Return [x, y] of the center of cell containing provided text 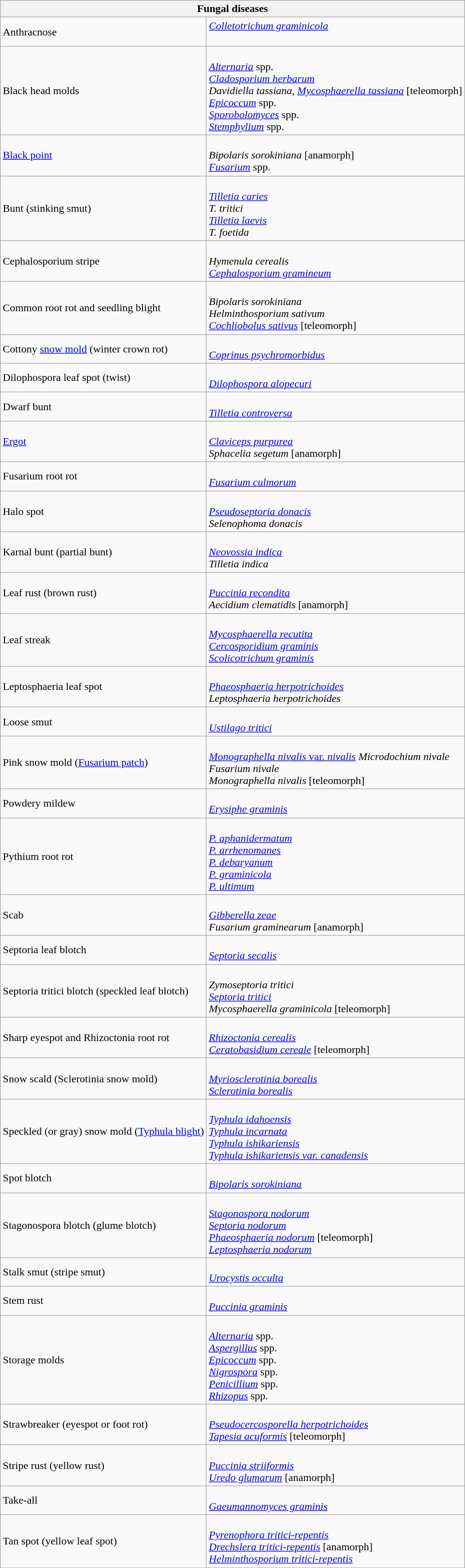
Puccinia striiformis Uredo glumarum [anamorph] [336, 1465]
Stripe rust (yellow rust) [103, 1465]
Typhula idahoensis Typhula incarnata Typhula ishikariensis Typhula ishikariensis var. canadensis [336, 1131]
Black point [103, 155]
Anthracnose [103, 32]
Tan spot (yellow leaf spot) [103, 1541]
Stalk smut (stripe smut) [103, 1272]
Spot blotch [103, 1178]
Ergot [103, 441]
Halo spot [103, 511]
Fusarium root rot [103, 476]
Phaeosphaeria herpotrichoides Leptosphaeria herpotrichoides [336, 687]
Stem rust [103, 1301]
Dilophospora alopecuri [336, 377]
Pyrenophora tritici-repentis Drechslera tritici-repentis [anamorph] Helminthosporium tritici-repentis [336, 1541]
Loose smut [103, 722]
Monographella nivalis var. nivalis Microdochium nivale Fusarium nivale Monographella nivalis [teleomorph] [336, 763]
Bipolaris sorokiniana Helminthosporium sativum Cochliobolus sativus [teleomorph] [336, 308]
Cottony snow mold (winter crown rot) [103, 349]
Speckled (or gray) snow mold (Typhula blight) [103, 1131]
Bunt (stinking smut) [103, 208]
Rhizoctonia cerealis Ceratobasidium cereale [teleomorph] [336, 1037]
Urocystis occulta [336, 1272]
Mycosphaerella recutita Cercosporidium graminis Scolicotrichum graminis [336, 640]
Bipolaris sorokiniana [anamorph]Fusarium spp. [336, 155]
Claviceps purpurea Sphacelia segetum [anamorph] [336, 441]
Puccinia graminis [336, 1301]
Tilletia controversa [336, 407]
Stagonospora blotch (glume blotch) [103, 1225]
P. aphanidermatum P. arrhenomanes P. debaryanum P. graminicola P. ultimum [336, 856]
Alternaria spp. Aspergillus spp. Epicoccum spp. Nigrospora spp. Penicillium spp. Rhizopus spp. [336, 1360]
Colletotrichum graminicola [336, 32]
Sharp eyespot and Rhizoctonia root rot [103, 1037]
Leptosphaeria leaf spot [103, 687]
Gaeumannomyces graminis [336, 1501]
Pseudocercosporella herpotrichoides Tapesia acuformis [teleomorph] [336, 1425]
Dwarf bunt [103, 407]
Tilletia caries T. tritici Tilletia laevis T. foetida [336, 208]
Septoria tritici blotch (speckled leaf blotch) [103, 991]
Leaf rust (brown rust) [103, 593]
Pink snow mold (Fusarium patch) [103, 763]
Puccinia recondita Aecidium clematidis [anamorph] [336, 593]
Dilophospora leaf spot (twist) [103, 377]
Storage molds [103, 1360]
Coprinus psychromorbidus [336, 349]
Take-all [103, 1501]
Fungal diseases [233, 9]
Septoria leaf blotch [103, 950]
Karnal bunt (partial bunt) [103, 552]
Pythium root rot [103, 856]
Scab [103, 915]
Leaf streak [103, 640]
Strawbreaker (eyespot or foot rot) [103, 1425]
Gibberella zeae Fusarium graminearum [anamorph] [336, 915]
Erysiphe graminis [336, 804]
Ustilago tritici [336, 722]
Black head molds [103, 91]
Powdery mildew [103, 804]
Septoria secalis [336, 950]
Alternaria spp. Cladosporium herbarum Davidiella tassiana, Mycosphaerella tassiana [teleomorph] Epicoccum spp. Sporobolomyces spp. Stemphylium spp. [336, 91]
Neovossia indica Tilletia indica [336, 552]
Snow scald (Sclerotinia snow mold) [103, 1078]
Zymoseptoria tritici Septoria tritici Mycosphaerella graminicola [teleomorph] [336, 991]
Bipolaris sorokiniana [336, 1178]
Fusarium culmorum [336, 476]
Cephalosporium stripe [103, 261]
Hymenula cerealis Cephalosporium gramineum [336, 261]
Common root rot and seedling blight [103, 308]
Stagonospora nodorum Septoria nodorum Phaeosphaeria nodorum [teleomorph] Leptosphaeria nodorum [336, 1225]
Pseudoseptoria donacis Selenophoma donacis [336, 511]
Myriosclerotinia borealis Sclerotinia borealis [336, 1078]
